Scan for the cell matching the given text and deliver its [x, y] coordinate at center. 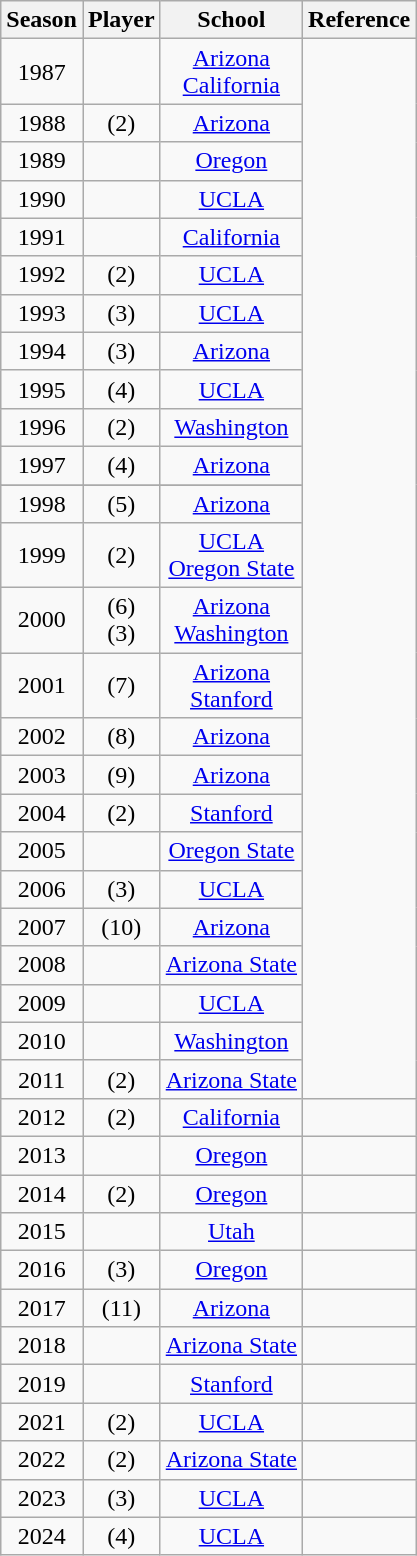
ArizonaStanford [231, 686]
1994 [42, 351]
2015 [42, 1232]
UCLAOregon State [231, 556]
1988 [42, 123]
2012 [42, 1117]
2016 [42, 1270]
1989 [42, 161]
2021 [42, 1422]
2018 [42, 1346]
(7) [121, 686]
1991 [42, 237]
1992 [42, 275]
1998 [42, 503]
(10) [121, 927]
(5) [121, 503]
2013 [42, 1155]
1995 [42, 389]
1997 [42, 465]
(9) [121, 775]
2019 [42, 1384]
2023 [42, 1498]
Season [42, 20]
2022 [42, 1460]
2003 [42, 775]
1999 [42, 556]
2017 [42, 1308]
2002 [42, 737]
2011 [42, 1079]
2010 [42, 1041]
2014 [42, 1193]
2006 [42, 889]
2009 [42, 1003]
(11) [121, 1308]
2000 [42, 620]
2004 [42, 813]
Player [121, 20]
School [231, 20]
1996 [42, 427]
Utah [231, 1232]
1993 [42, 313]
2007 [42, 927]
(8) [121, 737]
(6) (3) [121, 620]
ArizonaCalifornia [231, 72]
2005 [42, 851]
1990 [42, 199]
2008 [42, 965]
Reference [360, 20]
2024 [42, 1536]
1987 [42, 72]
Oregon State [231, 851]
2001 [42, 686]
ArizonaWashington [231, 620]
